Scan for the cell matching the given text and deliver its (X, Y) coordinate at center. 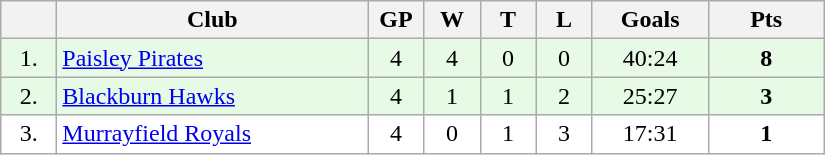
W (452, 20)
Goals (650, 20)
8 (766, 58)
3. (29, 134)
Club (212, 20)
40:24 (650, 58)
T (508, 20)
Paisley Pirates (212, 58)
2 (564, 96)
2. (29, 96)
L (564, 20)
1. (29, 58)
Murrayfield Royals (212, 134)
17:31 (650, 134)
Blackburn Hawks (212, 96)
25:27 (650, 96)
Pts (766, 20)
GP (396, 20)
